Search for the cell housing the specified text and yield its (X, Y) center coordinate. 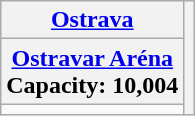
Ostrava (92, 20)
Ostravar ArénaCapacity: 10,004 (92, 72)
